Provide the (X, Y) coordinate of the cell's center where the given text is located.  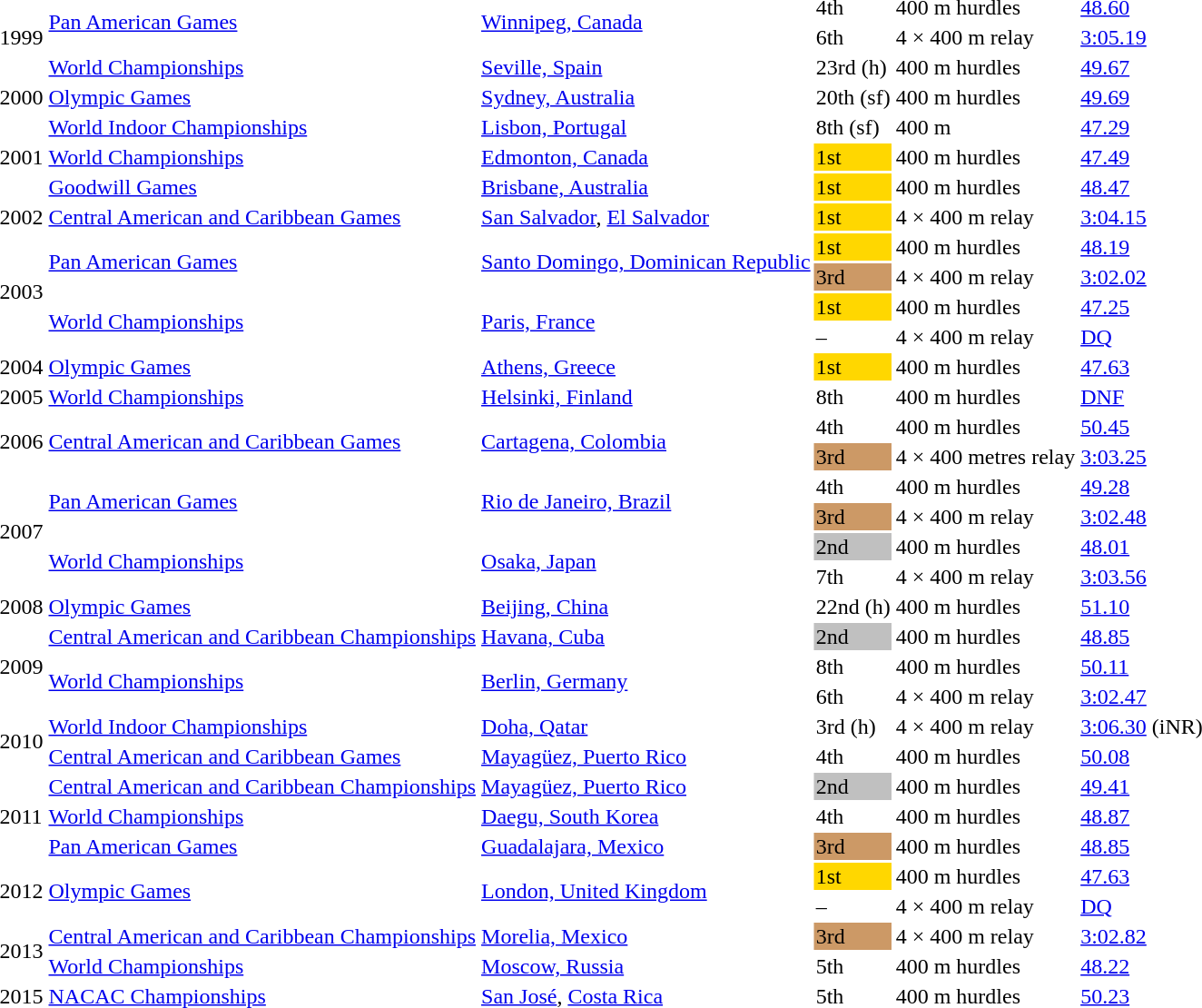
20th (sf) (853, 97)
Edmonton, Canada (646, 157)
8th (sf) (853, 127)
4 × 400 metres relay (985, 457)
Lisbon, Portugal (646, 127)
Osaka, Japan (646, 561)
Santo Domingo, Dominican Republic (646, 262)
Athens, Greece (646, 367)
San Salvador, El Salvador (646, 217)
7th (853, 577)
Beijing, China (646, 607)
Cartagena, Colombia (646, 441)
Berlin, Germany (646, 681)
Morelia, Mexico (646, 936)
Paris, France (646, 321)
3rd (h) (853, 726)
Goodwill Games (262, 187)
Rio de Janeiro, Brazil (646, 501)
Havana, Cuba (646, 637)
Sydney, Australia (646, 97)
400 m (985, 127)
22nd (h) (853, 607)
Seville, Spain (646, 67)
23rd (h) (853, 67)
Guadalajara, Mexico (646, 846)
Moscow, Russia (646, 966)
Brisbane, Australia (646, 187)
Daegu, South Korea (646, 816)
5th (853, 966)
Helsinki, Finland (646, 397)
Doha, Qatar (646, 726)
London, United Kingdom (646, 892)
